Determine the [x, y] coordinate at the center of the cell enclosing the given text.  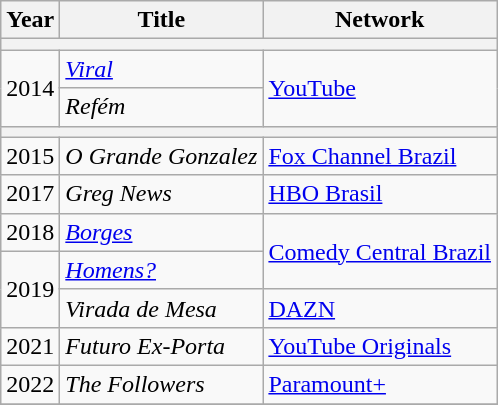
The Followers [162, 384]
DAZN [380, 308]
Virada de Mesa [162, 308]
Futuro Ex-Porta [162, 346]
Homens? [162, 270]
Title [162, 20]
2017 [30, 194]
2022 [30, 384]
2014 [30, 88]
Greg News [162, 194]
Paramount+ [380, 384]
2015 [30, 156]
2021 [30, 346]
HBO Brasil [380, 194]
Comedy Central Brazil [380, 251]
Fox Channel Brazil [380, 156]
YouTube Originals [380, 346]
O Grande Gonzalez [162, 156]
Network [380, 20]
Borges [162, 232]
2019 [30, 289]
Year [30, 20]
YouTube [380, 88]
Viral [162, 69]
2018 [30, 232]
Refém [162, 107]
